Detect which cell encompasses the target text, then output its (x, y) center coordinate. 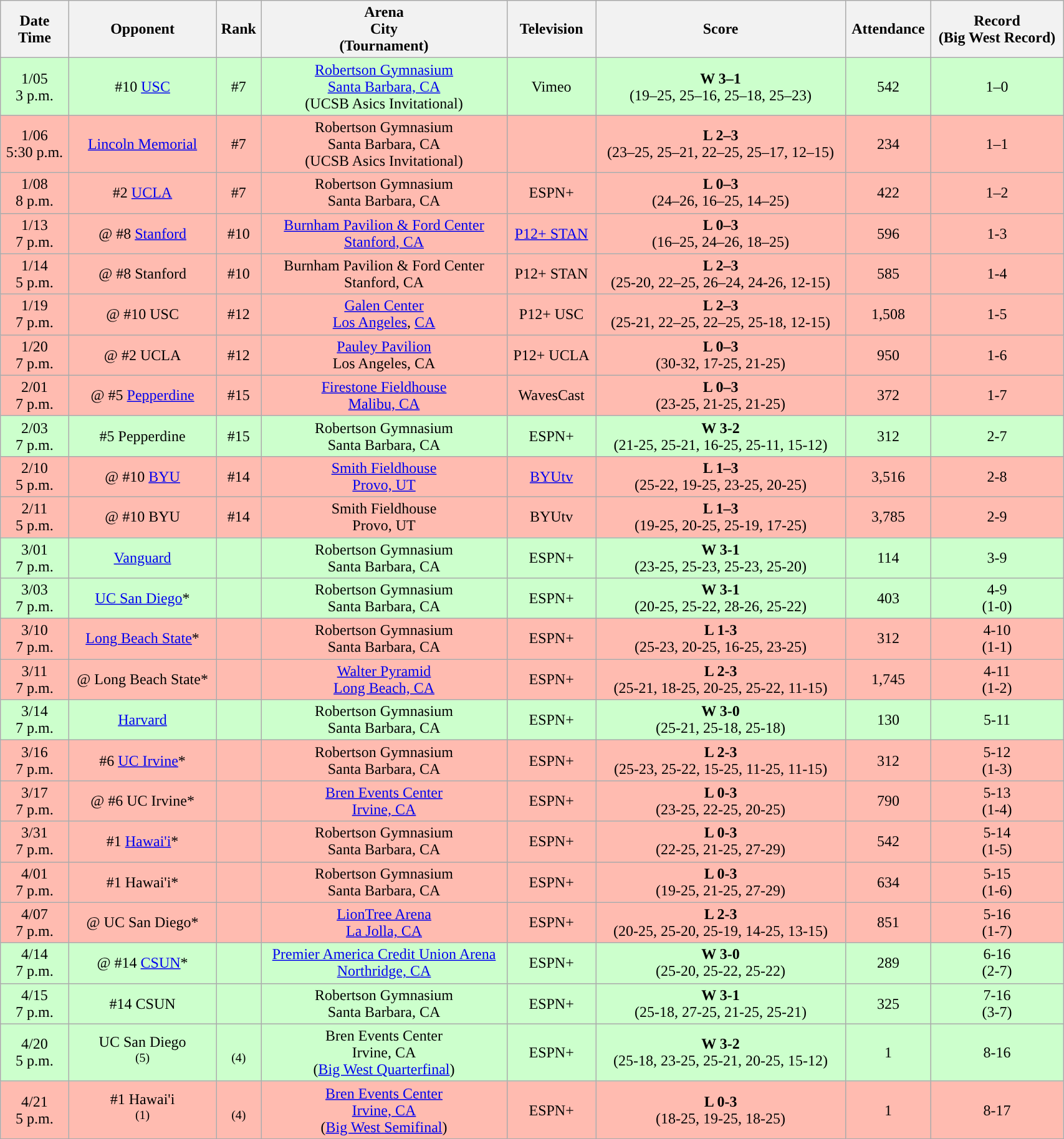
1,745 (888, 679)
5-13(1-4) (997, 801)
Long Beach State* (142, 639)
Television (551, 29)
5-15(1-6) (997, 882)
L 2–3(23–25, 25–21, 22–25, 25–17, 12–15) (721, 144)
2/105 p.m. (35, 476)
4-9(1-0) (997, 598)
851 (888, 922)
L 0-3(23-25, 22-25, 20-25) (721, 801)
1/088 p.m. (35, 193)
1,508 (888, 314)
W 3-1(20-25, 25-22, 28-26, 25-22) (721, 598)
8-17 (997, 1110)
114 (888, 557)
W 3-0(25-20, 25-22, 25-22) (721, 963)
585 (888, 274)
@ #6 UC Irvine* (142, 801)
L 1–3(25-22, 19-25, 23-25, 20-25) (721, 476)
L 1-3(25-23, 20-25, 16-25, 23-25) (721, 639)
7-16(3-7) (997, 1003)
L 0-3(19-25, 21-25, 27-29) (721, 882)
Firestone FieldhouseMalibu, CA (384, 395)
Galen CenterLos Angeles, CA (384, 314)
2/017 p.m. (35, 395)
5-11 (997, 720)
1/053 p.m. (35, 87)
3/167 p.m. (35, 760)
LionTree ArenaLa Jolla, CA (384, 922)
P12+ USC (551, 314)
#10 USC (142, 87)
4-11(1-2) (997, 679)
4/017 p.m. (35, 882)
1–1 (997, 144)
634 (888, 882)
Lincoln Memorial (142, 144)
Bren Events CenterIrvine, CA (384, 801)
#2 UCLA (142, 193)
1-4 (997, 274)
234 (888, 144)
4/157 p.m. (35, 1003)
W 3-2(25-18, 23-25, 25-21, 20-25, 15-12) (721, 1052)
Rank (239, 29)
2-9 (997, 517)
4/205 p.m. (35, 1052)
@ UC San Diego* (142, 922)
1/145 p.m. (35, 274)
2-8 (997, 476)
1/197 p.m. (35, 314)
6-16(2-7) (997, 963)
3/147 p.m. (35, 720)
403 (888, 598)
4/077 p.m. (35, 922)
130 (888, 720)
DateTime (35, 29)
1/137 p.m. (35, 233)
3,785 (888, 517)
4-10(1-1) (997, 639)
@ Long Beach State* (142, 679)
L 0–3(16–25, 24–26, 18–25) (721, 233)
1–0 (997, 87)
5-12(1-3) (997, 760)
4/215 p.m. (35, 1110)
Score (721, 29)
L 0-3(18-25, 19-25, 18-25) (721, 1110)
5-16(1-7) (997, 922)
Bren Events CenterIrvine, CA(Big West Semifinal) (384, 1110)
3/037 p.m. (35, 598)
596 (888, 233)
L 2-3(25-23, 25-22, 15-25, 11-25, 11-15) (721, 760)
289 (888, 963)
W 3-0(25-21, 25-18, 25-18) (721, 720)
3/177 p.m. (35, 801)
2/115 p.m. (35, 517)
Vanguard (142, 557)
Attendance (888, 29)
L 2–3(25-20, 22–25, 26–24, 24-26, 12-15) (721, 274)
Bren Events CenterIrvine, CA(Big West Quarterfinal) (384, 1052)
#6 UC Irvine* (142, 760)
W 3-1(25-18, 27-25, 21-25, 25-21) (721, 1003)
Opponent (142, 29)
1/065:30 p.m. (35, 144)
#5 Pepperdine (142, 436)
P12+ UCLA (551, 355)
L 2-3(25-21, 18-25, 20-25, 25-22, 11-15) (721, 679)
1-6 (997, 355)
4/147 p.m. (35, 963)
950 (888, 355)
L 0–3(30-32, 17-25, 21-25) (721, 355)
L 0–3(23-25, 21-25, 21-25) (721, 395)
1-5 (997, 314)
Record(Big West Record) (997, 29)
WavesCast (551, 395)
3-9 (997, 557)
UC San Diego* (142, 598)
8-16 (997, 1052)
Vimeo (551, 87)
#14 CSUN (142, 1003)
1-3 (997, 233)
W 3-1(23-25, 25-23, 25-23, 25-20) (721, 557)
Premier America Credit Union ArenaNorthridge, CA (384, 963)
1–2 (997, 193)
3,516 (888, 476)
790 (888, 801)
@ #2 UCLA (142, 355)
@ #10 USC (142, 314)
5-14(1-5) (997, 841)
Pauley PavilionLos Angeles, CA (384, 355)
Harvard (142, 720)
372 (888, 395)
1/207 p.m. (35, 355)
Walter PyramidLong Beach, CA (384, 679)
W 3-2(21-25, 25-21, 16-25, 25-11, 15-12) (721, 436)
2-7 (997, 436)
UC San Diego(5) (142, 1052)
@ #5 Pepperdine (142, 395)
3/107 p.m. (35, 639)
@ #14 CSUN* (142, 963)
3/017 p.m. (35, 557)
L 0-3(22-25, 21-25, 27-29) (721, 841)
325 (888, 1003)
3/117 p.m. (35, 679)
L 0–3(24–26, 16–25, 14–25) (721, 193)
L 2-3(20-25, 25-20, 25-19, 14-25, 13-15) (721, 922)
422 (888, 193)
L 2–3(25-21, 22–25, 22–25, 25-18, 12-15) (721, 314)
1-7 (997, 395)
3/317 p.m. (35, 841)
ArenaCity(Tournament) (384, 29)
#1 Hawai'i(1) (142, 1110)
W 3–1(19–25, 25–16, 25–18, 25–23) (721, 87)
2/037 p.m. (35, 436)
L 1–3(19-25, 20-25, 25-19, 17-25) (721, 517)
